Identify which cell holds the provided text, then report its [X, Y] central coordinate. 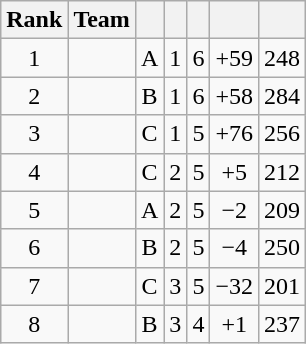
Rank [34, 20]
8 [34, 324]
−32 [234, 286]
212 [282, 172]
+1 [234, 324]
201 [282, 286]
+5 [234, 172]
237 [282, 324]
256 [282, 134]
250 [282, 248]
7 [34, 286]
284 [282, 96]
+58 [234, 96]
−4 [234, 248]
248 [282, 58]
Team [102, 20]
−2 [234, 210]
209 [282, 210]
+59 [234, 58]
+76 [234, 134]
